Return [X, Y] of the center of cell containing provided text 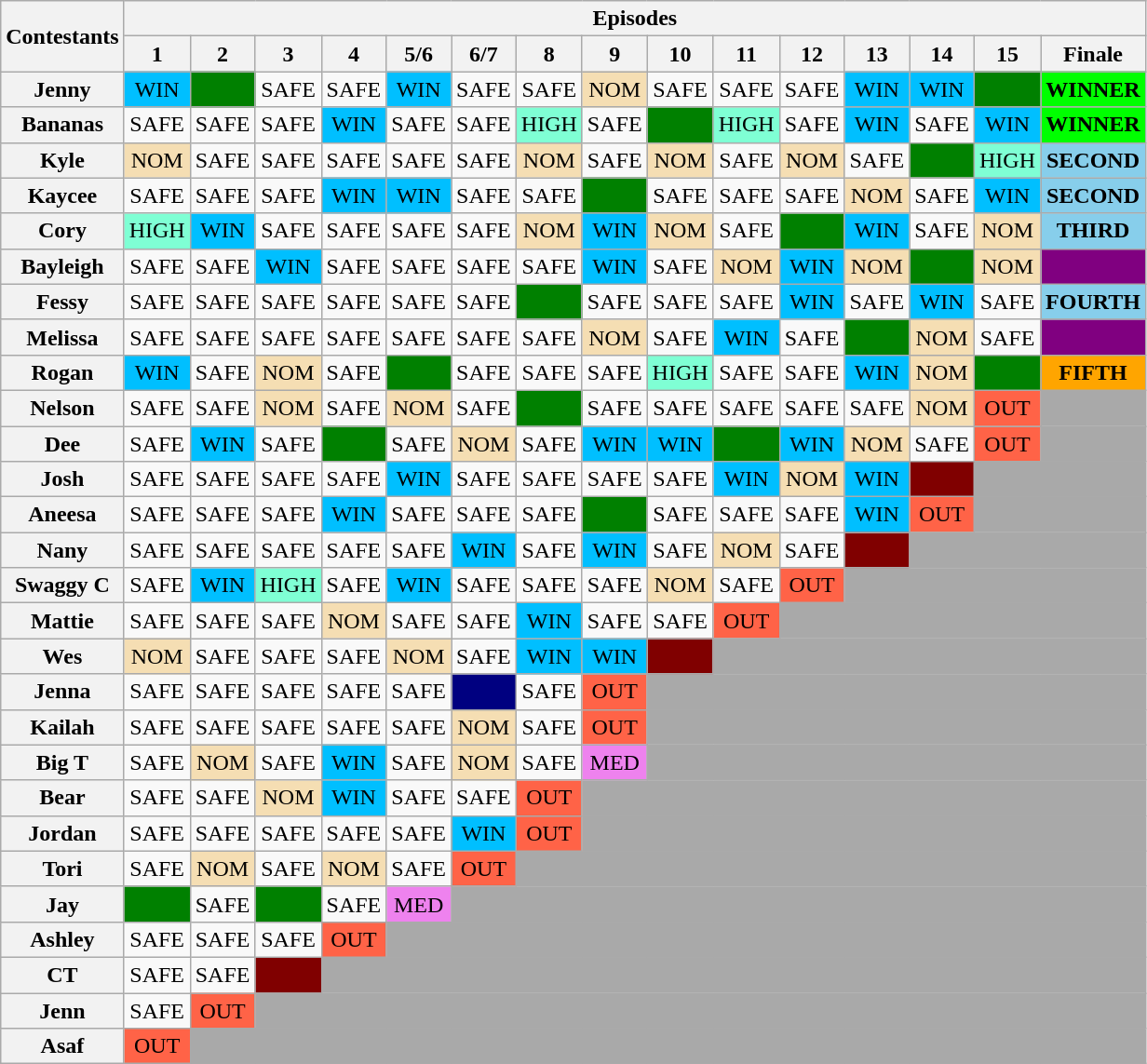
Nany [62, 550]
THIRD [1093, 231]
Melissa [62, 337]
Fessy [62, 302]
FOURTH [1093, 302]
Bear [62, 798]
Rogan [62, 372]
Tori [62, 869]
Finale [1093, 54]
Nelson [62, 408]
CT [62, 975]
2 [223, 54]
Bayleigh [62, 266]
Josh [62, 479]
Ashley [62, 939]
3 [289, 54]
Mattie [62, 621]
Big T [62, 762]
13 [877, 54]
Kailah [62, 727]
FIFTH [1093, 372]
Episodes [635, 19]
Wes [62, 656]
Jay [62, 904]
Jenn [62, 1010]
1 [156, 54]
Jenny [62, 89]
6/7 [484, 54]
Swaggy C [62, 586]
Jenna [62, 692]
11 [747, 54]
9 [614, 54]
Contestants [62, 36]
Jordan [62, 833]
Asaf [62, 1046]
Cory [62, 231]
12 [812, 54]
Bananas [62, 125]
Kyle [62, 160]
10 [680, 54]
8 [549, 54]
Kaycee [62, 195]
14 [942, 54]
4 [354, 54]
15 [1007, 54]
5/6 [419, 54]
Aneesa [62, 515]
Dee [62, 444]
